Locate the cell with the specified text and output its [x, y] center coordinate. 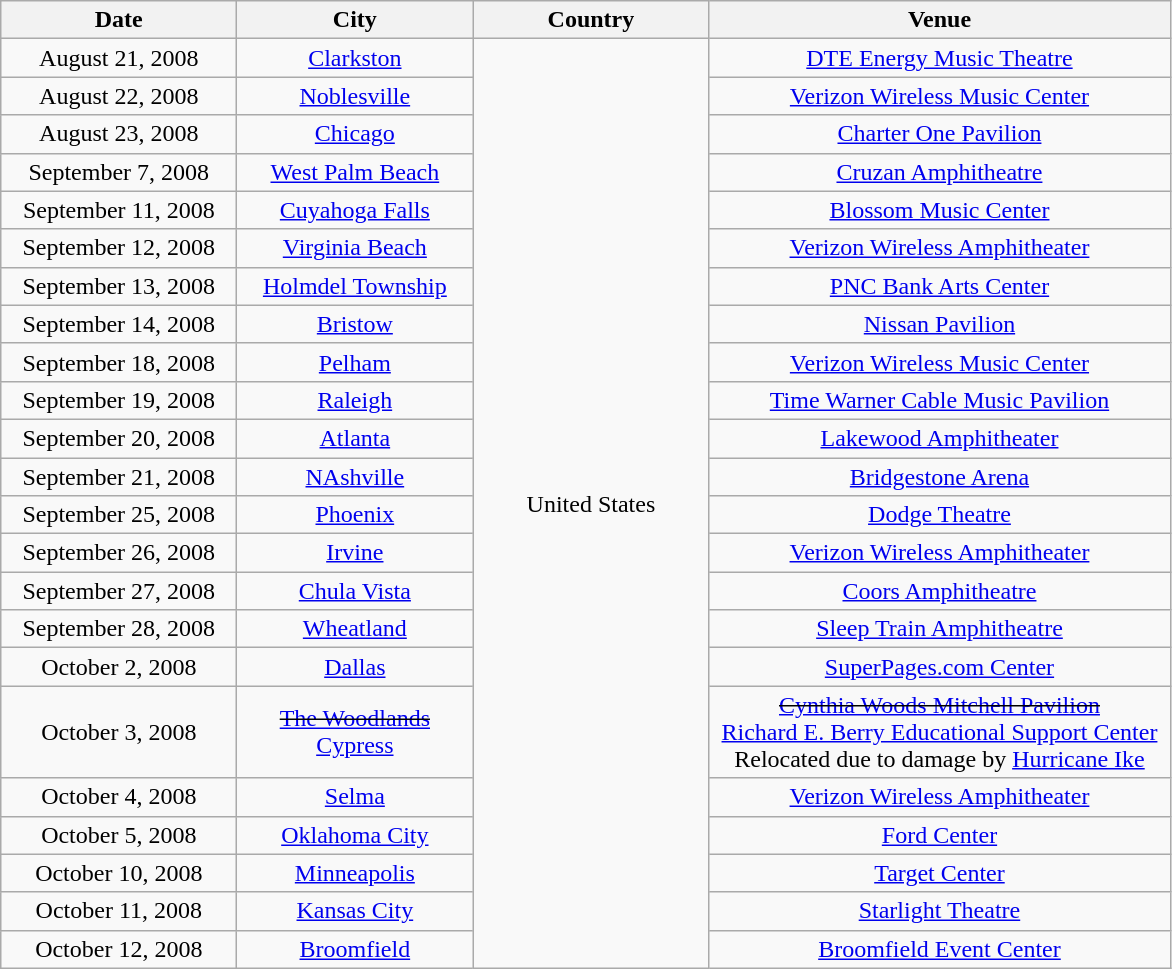
September 18, 2008 [119, 362]
Target Center [940, 873]
Chula Vista [355, 591]
Minneapolis [355, 873]
October 2, 2008 [119, 667]
Chicago [355, 134]
September 20, 2008 [119, 438]
September 26, 2008 [119, 553]
Noblesville [355, 96]
Sleep Train Amphitheatre [940, 629]
Atlanta [355, 438]
October 5, 2008 [119, 835]
Virginia Beach [355, 248]
Date [119, 20]
October 10, 2008 [119, 873]
August 22, 2008 [119, 96]
Irvine [355, 553]
September 14, 2008 [119, 324]
Dallas [355, 667]
Selma [355, 797]
Nissan Pavilion [940, 324]
September 21, 2008 [119, 477]
City [355, 20]
September 7, 2008 [119, 172]
Broomfield Event Center [940, 949]
September 19, 2008 [119, 400]
West Palm Beach [355, 172]
SuperPages.com Center [940, 667]
United States [591, 504]
August 21, 2008 [119, 58]
DTE Energy Music Theatre [940, 58]
Charter One Pavilion [940, 134]
Phoenix [355, 515]
PNC Bank Arts Center [940, 286]
Cuyahoga Falls [355, 210]
October 4, 2008 [119, 797]
October 12, 2008 [119, 949]
October 3, 2008 [119, 732]
Starlight Theatre [940, 911]
Pelham [355, 362]
September 13, 2008 [119, 286]
September 25, 2008 [119, 515]
October 11, 2008 [119, 911]
NAshville [355, 477]
September 11, 2008 [119, 210]
Ford Center [940, 835]
Holmdel Township [355, 286]
Dodge Theatre [940, 515]
Broomfield [355, 949]
Venue [940, 20]
Coors Amphitheatre [940, 591]
Oklahoma City [355, 835]
Wheatland [355, 629]
August 23, 2008 [119, 134]
Lakewood Amphitheater [940, 438]
Bridgestone Arena [940, 477]
September 27, 2008 [119, 591]
September 28, 2008 [119, 629]
September 12, 2008 [119, 248]
Bristow [355, 324]
Kansas City [355, 911]
Raleigh [355, 400]
Clarkston [355, 58]
The WoodlandsCypress [355, 732]
Time Warner Cable Music Pavilion [940, 400]
Country [591, 20]
Blossom Music Center [940, 210]
Cruzan Amphitheatre [940, 172]
Cynthia Woods Mitchell PavilionRichard E. Berry Educational Support CenterRelocated due to damage by Hurricane Ike [940, 732]
